Capture the cell that displays the provided text and extract its [x, y] central coordinate. 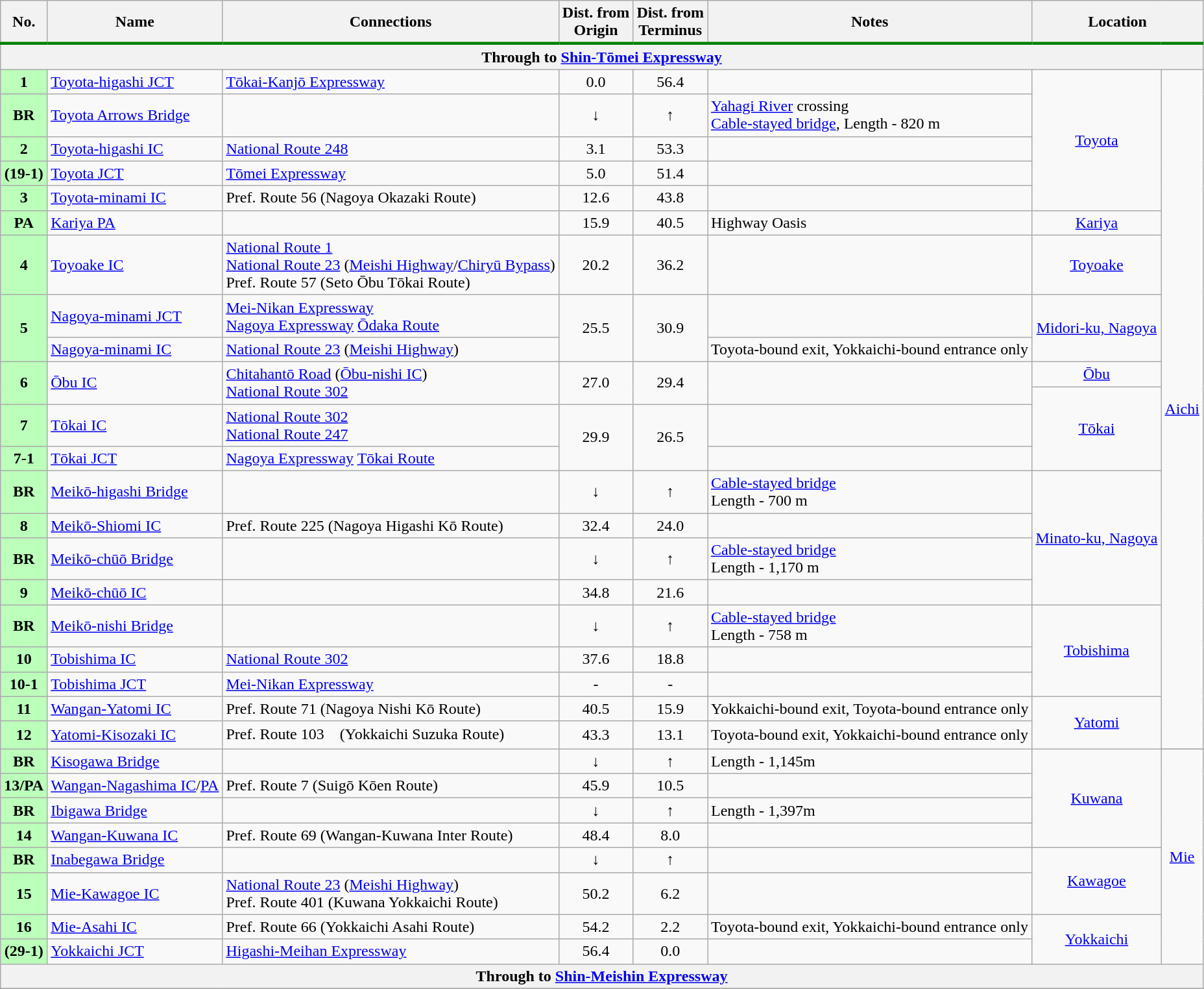
Tobishima JCT [135, 684]
Meikō-chūō IC [135, 592]
Meikō-Shiomi IC [135, 526]
Tōkai JCT [135, 459]
7-1 [24, 459]
45.9 [596, 786]
Inabegawa Bridge [135, 860]
Meikō-chūō Bridge [135, 559]
8 [24, 526]
No. [24, 22]
Tōmei Expressway [391, 173]
3.1 [596, 149]
14 [24, 835]
Meikō-higashi Bridge [135, 492]
Chitahantō Road (Ōbu-nishi IC) National Route 302 [391, 383]
Toyoake [1096, 265]
Tōkai-Kanjō Expressway [391, 82]
51.4 [671, 173]
(19-1) [24, 173]
24.0 [671, 526]
5 [24, 328]
Nagoya-minami IC [135, 349]
43.8 [671, 198]
Toyota JCT [135, 173]
7 [24, 424]
Yokkaichi [1096, 939]
(29-1) [24, 951]
1 [24, 82]
Kuwana [1096, 798]
Toyota Arrows Bridge [135, 116]
Toyota-minami IC [135, 198]
6.2 [671, 893]
Aichi [1182, 409]
Nagoya Expressway Tōkai Route [391, 459]
National Route 23 (Meishi Highway) [391, 349]
National Route 248 [391, 149]
21.6 [671, 592]
Yatomi [1096, 723]
53.3 [671, 149]
50.2 [596, 893]
Connections [391, 22]
36.2 [671, 265]
Length - 1,145m [869, 761]
34.8 [596, 592]
2 [24, 149]
Tobishima IC [135, 659]
Notes [869, 22]
Ōbu [1096, 374]
Wangan-Yatomi IC [135, 709]
8.0 [671, 835]
Mie-Kawagoe IC [135, 893]
13.1 [671, 735]
37.6 [596, 659]
54.2 [596, 927]
Kisogawa Bridge [135, 761]
Toyota [1096, 140]
PA [24, 223]
12 [24, 735]
Location [1117, 22]
3 [24, 198]
Through to Shin-Tōmei Expressway [602, 56]
Tōkai [1096, 429]
Yokkaichi-bound exit, Toyota-bound entrance only [869, 709]
16 [24, 927]
26.5 [671, 437]
Kawagoe [1096, 881]
12.6 [596, 198]
27.0 [596, 383]
National Route 302 National Route 247 [391, 424]
5.0 [596, 173]
29.4 [671, 383]
43.3 [596, 735]
Toyoake IC [135, 265]
9 [24, 592]
15 [24, 893]
Pref. Route 225 (Nagoya Higashi Kō Route) [391, 526]
10-1 [24, 684]
Highway Oasis [869, 223]
Yahagi River crossingCable-stayed bridge, Length - 820 m [869, 116]
Ōbu IC [135, 383]
10 [24, 659]
Mie-Asahi IC [135, 927]
Toyota-higashi JCT [135, 82]
Wangan-Nagashima IC/PA [135, 786]
Length - 1,397m [869, 811]
Kariya [1096, 223]
Dist. fromOrigin [596, 22]
Ibigawa Bridge [135, 811]
Dist. fromTerminus [671, 22]
11 [24, 709]
13/PA [24, 786]
Yatomi-Kisozaki IC [135, 735]
Cable-stayed bridgeLength - 700 m [869, 492]
Pref. Route 69 (Wangan-Kuwana Inter Route) [391, 835]
Nagoya-minami JCT [135, 315]
Higashi-Meihan Expressway [391, 951]
National Route 1 National Route 23 (Meishi Highway/Chiryū Bypass)Pref. Route 57 (Seto Ōbu Tōkai Route) [391, 265]
Meikō-nishi Bridge [135, 626]
Cable-stayed bridgeLength - 1,170 m [869, 559]
6 [24, 383]
Pref. Route 103 (Yokkaichi Suzuka Route) [391, 735]
Toyota-higashi IC [135, 149]
Mei-Nikan Expressway Nagoya Expressway Ōdaka Route [391, 315]
Name [135, 22]
30.9 [671, 328]
Wangan-Kuwana IC [135, 835]
25.5 [596, 328]
Pref. Route 71 (Nagoya Nishi Kō Route) [391, 709]
29.9 [596, 437]
48.4 [596, 835]
Pref. Route 7 (Suigō Kōen Route) [391, 786]
Mie [1182, 857]
Midori-ku, Nagoya [1096, 328]
Cable-stayed bridgeLength - 758 m [869, 626]
Minato-ku, Nagoya [1096, 538]
Tōkai IC [135, 424]
18.8 [671, 659]
Kariya PA [135, 223]
Yokkaichi JCT [135, 951]
Tobishima [1096, 650]
National Route 23 (Meishi Highway)Pref. Route 401 (Kuwana Yokkaichi Route) [391, 893]
Through to Shin-Meishin Expressway [602, 976]
10.5 [671, 786]
20.2 [596, 265]
Mei-Nikan Expressway [391, 684]
Pref. Route 66 (Yokkaichi Asahi Route) [391, 927]
2.2 [671, 927]
4 [24, 265]
National Route 302 [391, 659]
Pref. Route 56 (Nagoya Okazaki Route) [391, 198]
32.4 [596, 526]
